Capture the cell that displays the provided text and extract its [x, y] central coordinate. 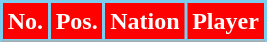
Pos. [76, 22]
Nation [145, 22]
Player [226, 22]
No. [26, 22]
